Identify which cell holds the provided text, then report its [x, y] central coordinate. 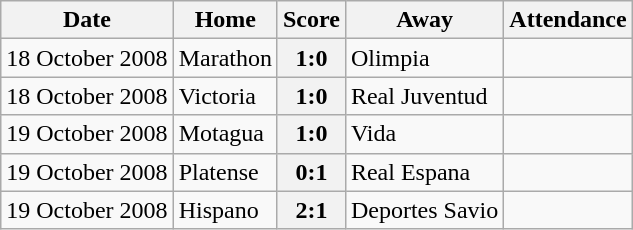
2:1 [311, 210]
Olimpia [424, 58]
Real Espana [424, 172]
Deportes Savio [424, 210]
Hispano [225, 210]
Score [311, 20]
Victoria [225, 96]
Date [87, 20]
Platense [225, 172]
Attendance [568, 20]
Vida [424, 134]
Away [424, 20]
Motagua [225, 134]
Real Juventud [424, 96]
Marathon [225, 58]
0:1 [311, 172]
Home [225, 20]
